Pinpoint the cell where the given text exists, returning its (x, y) midpoint coordinate. 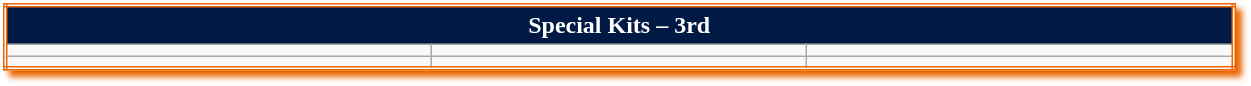
Special Kits – 3rd (619, 25)
